Search for the cell housing the specified text and yield its (X, Y) center coordinate. 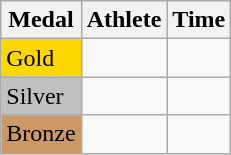
Athlete (124, 20)
Gold (41, 58)
Silver (41, 96)
Time (199, 20)
Bronze (41, 134)
Medal (41, 20)
